Search for the cell housing the specified text and yield its (x, y) center coordinate. 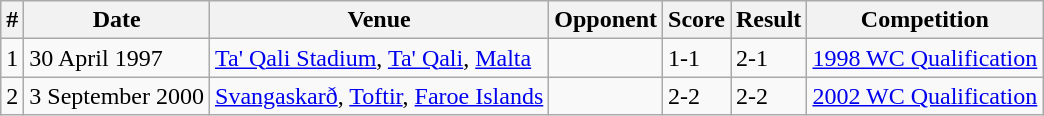
2-1 (768, 58)
Svangaskarð, Toftir, Faroe Islands (380, 96)
30 April 1997 (117, 58)
3 September 2000 (117, 96)
1-1 (697, 58)
Venue (380, 20)
Date (117, 20)
# (12, 20)
Competition (925, 20)
Ta' Qali Stadium, Ta' Qali, Malta (380, 58)
Opponent (606, 20)
2 (12, 96)
Score (697, 20)
1 (12, 58)
Result (768, 20)
1998 WC Qualification (925, 58)
2002 WC Qualification (925, 96)
